Find where the given text appears and provide that cell's center as [X, Y] coordinate. 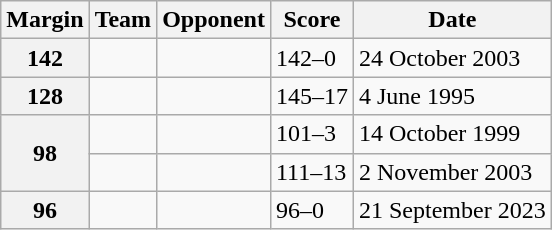
96 [45, 210]
98 [45, 153]
142–0 [312, 58]
96–0 [312, 210]
111–13 [312, 172]
24 October 2003 [452, 58]
128 [45, 96]
101–3 [312, 134]
Margin [45, 20]
Team [123, 20]
Date [452, 20]
14 October 1999 [452, 134]
142 [45, 58]
4 June 1995 [452, 96]
Score [312, 20]
21 September 2023 [452, 210]
Opponent [214, 20]
2 November 2003 [452, 172]
145–17 [312, 96]
